Search for the cell housing the specified text and yield its [x, y] center coordinate. 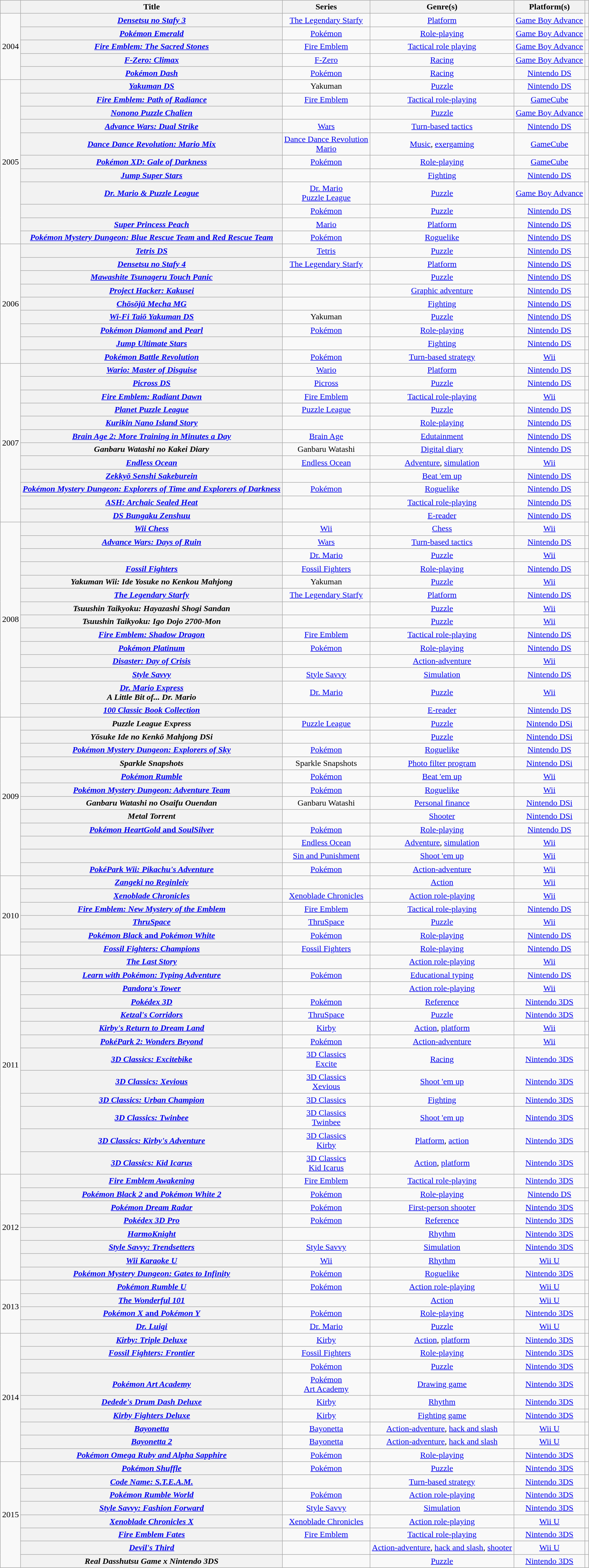
Dr. Mario & Puzzle League [152, 193]
3D ClassicsXevious [326, 1082]
Pokémon Mystery Dungeon: Blue Rescue Team and Red Rescue Team [152, 238]
Fire Emblem Fates [152, 1535]
First-person shooter [442, 1207]
Platform(s) [549, 7]
2013 [10, 1306]
Chess [442, 529]
3D Classics: Kid Icarus [152, 1163]
Tsuushin Taikyoku: Igo Dojo 2700-Mon [152, 622]
2004 [10, 47]
Title [152, 7]
Wii Chess [152, 529]
2010 [10, 915]
Educational typing [442, 975]
Dance Dance RevolutionMario [326, 144]
Pokémon Art Academy [152, 1384]
Planet Puzzle League [152, 410]
Picross DS [152, 383]
2005 [10, 162]
ASH: Archaic Sealed Heat [152, 502]
Densetsu no Stafy 3 [152, 20]
Dr. MarioPuzzle League [326, 193]
Pokédex 3D [152, 1001]
Ganbaru Watashi no Osaifu Ouendan [152, 803]
Brain Age [326, 436]
Fossil Fighters: Frontier [152, 1353]
100 Classic Book Collection [152, 710]
Brain Age 2: More Training in Minutes a Day [152, 436]
Kurikin Nano Island Story [152, 423]
Tetris DS [152, 251]
Pandora's Tower [152, 988]
Pokémon Mystery Dungeon: Explorers of Sky [152, 750]
Dance Dance Revolution: Mario Mix [152, 144]
Bayonetta 2 [152, 1442]
Real Dasshutsu Game x Nintendo 3DS [152, 1561]
Graphic adventure [442, 290]
3D ClassicsTwinbee [326, 1118]
Wario [326, 370]
Tsuushin Taikyoku: Hayazashi Shogi Sandan [152, 608]
Pokémon Rumble World [152, 1495]
Pokémon HeartGold and SoulSilver [152, 830]
Photo filter program [442, 763]
Genre(s) [442, 7]
Tactical role playing [442, 47]
3D ClassicsKirby [326, 1140]
Pokémon Dream Radar [152, 1207]
Pokémon Platinum [152, 648]
Nonono Puzzle Chalien [152, 113]
Fire Emblem: Radiant Dawn [152, 396]
Advance Wars: Days of Ruin [152, 542]
Yakuman Wii: Ide Yosuke no Kenkou Mahjong [152, 582]
Dr. Mario ExpressA Little Bit of... Dr. Mario [152, 692]
Puzzle League Express [152, 723]
2009 [10, 797]
Devil's Third [152, 1548]
Pokémon Black 2 and Pokémon White 2 [152, 1194]
The Wonderful 101 [152, 1300]
Pokédex 3D Pro [152, 1221]
Chōsōjū Mecha MG [152, 304]
Zekkyō Senshi Sakeburein [152, 476]
Zangeki no Reginleiv [152, 882]
Pokémon Rumble U [152, 1287]
Dr. Luigi [152, 1327]
Fighting game [442, 1415]
Music, exergaming [442, 144]
Wi-Fi Taiō Yakuman DS [152, 317]
Picross [326, 383]
Drawing game [442, 1384]
Pokémon Diamond and Pearl [152, 330]
Pokémon Rumble [152, 776]
Edutainment [442, 436]
DS Bungaku Zenshuu [152, 515]
Advance Wars: Dual Strike [152, 126]
Pokémon X and Pokémon Y [152, 1313]
Kirby's Return to Dream Land [152, 1028]
3D ClassicsKid Icarus [326, 1163]
2015 [10, 1514]
Pokémon Omega Ruby and Alpha Sapphire [152, 1455]
Project Hacker: Kakusei [152, 290]
3D Classics: Urban Champion [152, 1100]
Fire Emblem Awakening [152, 1181]
Code Name: S.T.E.A.M. [152, 1481]
Yōsuke Ide no Kenkō Mahjong DSi [152, 737]
Pokémon Dash [152, 73]
3D Classics: Xevious [152, 1082]
Fire Emblem: The Sacred Stones [152, 47]
3D Classics: Kirby's Adventure [152, 1140]
HarmoKnight [152, 1234]
Kirby: Triple Deluxe [152, 1340]
2006 [10, 304]
Pokémon Mystery Dungeon: Gates to Infinity [152, 1273]
2014 [10, 1398]
Jump Ultimate Stars [152, 343]
Pokémon XD: Gale of Darkness [152, 162]
3D ClassicsExcite [326, 1059]
Mario [326, 224]
3D Classics: Twinbee [152, 1118]
Dedede's Drum Dash Deluxe [152, 1402]
Jump Super Stars [152, 175]
Disaster: Day of Crisis [152, 661]
Ganbaru Watashi no Kakei Diary [152, 449]
Kirby Fighters Deluxe [152, 1415]
Pokémon Mystery Dungeon: Explorers of Time and Explorers of Darkness [152, 489]
PokéPark Wii: Pikachu's Adventure [152, 869]
Digital diary [442, 449]
F-Zero: Climax [152, 60]
2012 [10, 1227]
3D Classics [326, 1100]
Series [326, 7]
Shooter [442, 816]
Pokémon Battle Revolution [152, 357]
3D Classics: Excitebike [152, 1059]
Fire Emblem: Path of Radiance [152, 99]
Mawashite Tsunageru Touch Panic [152, 277]
Learn with Pokémon: Typing Adventure [152, 975]
Super Princess Peach [152, 224]
Wii Karaoke U [152, 1260]
Pokémon Black and Pokémon White [152, 935]
PokéPark 2: Wonders Beyond [152, 1041]
Ketzal's Corridors [152, 1015]
2008 [10, 619]
Pokémon Mystery Dungeon: Adventure Team [152, 790]
2011 [10, 1065]
F-Zero [326, 60]
Metal Torrent [152, 816]
Action-adventure, hack and slash, shooter [442, 1548]
Pokémon Emerald [152, 33]
Pokémon Shuffle [152, 1468]
The Last Story [152, 962]
Fossil Fighters: Champions [152, 949]
Platform, action [442, 1140]
Fire Emblem: Shadow Dragon [152, 635]
Style Savvy: Fashion Forward [152, 1508]
Tetris [326, 251]
PokémonArt Academy [326, 1384]
2007 [10, 442]
Densetsu no Stafy 4 [152, 264]
Sin and Punishment [326, 856]
Wario: Master of Disguise [152, 370]
Yakuman DS [152, 86]
Xenoblade Chronicles X [152, 1521]
Style Savvy: Trendsetters [152, 1247]
Fire Emblem: New Mystery of the Emblem [152, 909]
Personal finance [442, 803]
